Output the (x, y) coordinate of the center of the cell containing the given text.  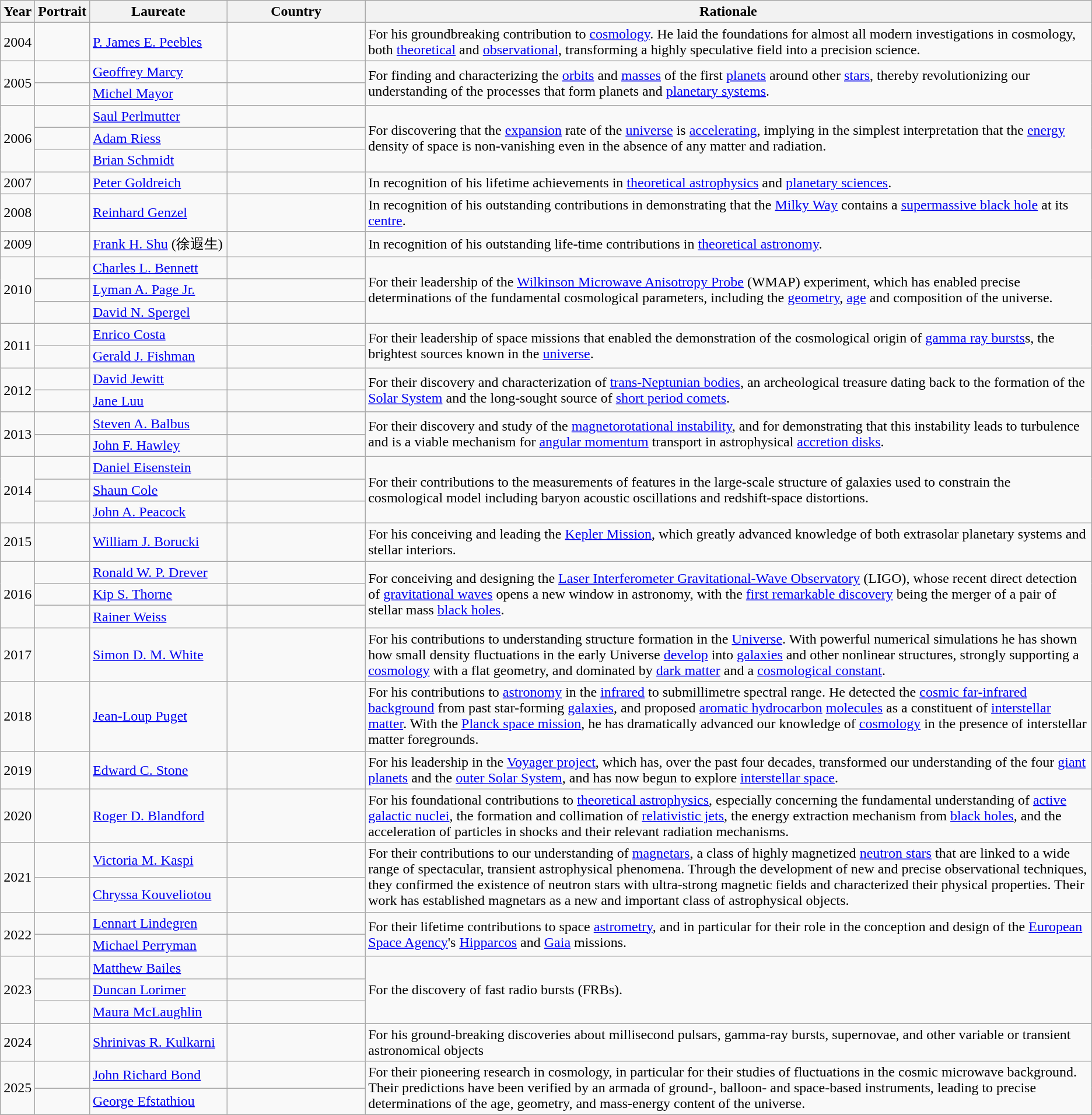
2008 (17, 212)
2017 (17, 655)
2006 (17, 138)
Laureate (158, 12)
2011 (17, 345)
Rainer Weiss (158, 617)
Lyman A. Page Jr. (158, 290)
2022 (17, 934)
2014 (17, 490)
Portrait (62, 12)
George Efstathiou (158, 1102)
Brian Schmidt (158, 160)
John A. Peacock (158, 512)
John F. Hawley (158, 445)
Ronald W. P. Drever (158, 572)
For the discovery of fast radio bursts (FRBs). (729, 990)
Chryssa Kouveliotou (158, 895)
2016 (17, 595)
Adam Riess (158, 138)
2013 (17, 434)
Victoria M. Kaspi (158, 860)
2023 (17, 990)
2021 (17, 878)
Saul Perlmutter (158, 116)
2007 (17, 183)
Kip S. Thorne (158, 595)
P. James E. Peebles (158, 42)
Geoffrey Marcy (158, 72)
Gerald J. Fishman (158, 356)
Simon D. M. White (158, 655)
Peter Goldreich (158, 183)
Frank H. Shu (徐遐生) (158, 244)
2018 (17, 716)
In recognition of his lifetime achievements in theoretical astrophysics and planetary sciences. (729, 183)
Enrico Costa (158, 334)
Jane Luu (158, 401)
For his ground-breaking discoveries about millisecond pulsars, gamma-ray bursts, supernovae, and other variable or transient astronomical objects (729, 1042)
William J. Borucki (158, 543)
2025 (17, 1088)
Edward C. Stone (158, 770)
In recognition of his outstanding life-time contributions in theoretical astronomy. (729, 244)
Daniel Eisenstein (158, 467)
2019 (17, 770)
2004 (17, 42)
Duncan Lorimer (158, 990)
Michel Mayor (158, 94)
Year (17, 12)
2020 (17, 816)
Reinhard Genzel (158, 212)
Shrinivas R. Kulkarni (158, 1042)
2015 (17, 543)
David Jewitt (158, 379)
John Richard Bond (158, 1075)
2010 (17, 290)
Matthew Bailes (158, 967)
Charles L. Bennett (158, 268)
For his conceiving and leading the Kepler Mission, which greatly advanced knowledge of both extrasolar planetary systems and stellar interiors. (729, 543)
2012 (17, 390)
Steven A. Balbus (158, 423)
Roger D. Blandford (158, 816)
Jean-Loup Puget (158, 716)
2009 (17, 244)
Michael Perryman (158, 945)
Maura McLaughlin (158, 1012)
2024 (17, 1042)
Rationale (729, 12)
2005 (17, 83)
Shaun Cole (158, 490)
Country (296, 12)
David N. Spergel (158, 312)
Lennart Lindegren (158, 923)
In recognition of his outstanding contributions in demonstrating that the Milky Way contains a supermassive black hole at its centre. (729, 212)
